Find where the given text appears and provide that cell's center as (X, Y) coordinate. 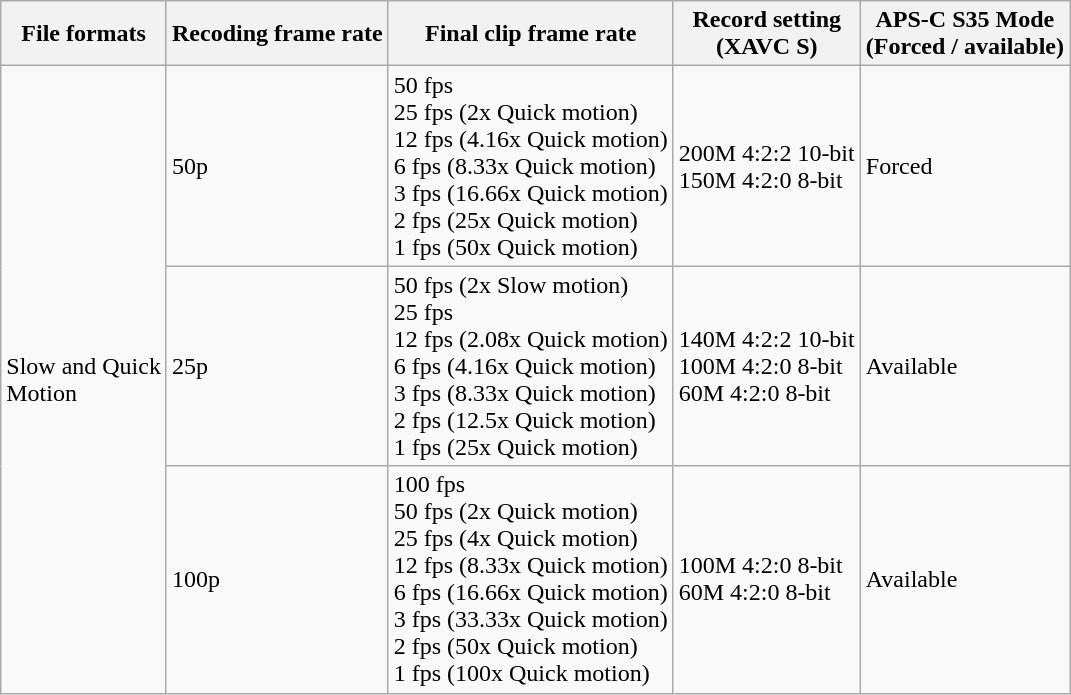
25p (277, 366)
140M 4:2:2 10-bit100M 4:2:0 8-bit60M 4:2:0 8-bit (766, 366)
Final clip frame rate (530, 34)
Forced (964, 166)
File formats (84, 34)
Recoding frame rate (277, 34)
100p (277, 580)
Slow and QuickMotion (84, 380)
200M 4:2:2 10-bit150M 4:2:0 8-bit (766, 166)
50p (277, 166)
Record setting(XAVC S) (766, 34)
APS-C S35 Mode(Forced / available) (964, 34)
100M 4:2:0 8-bit60M 4:2:0 8-bit (766, 580)
